For the text-containing cell, return its midpoint in [x, y] coordinate format. 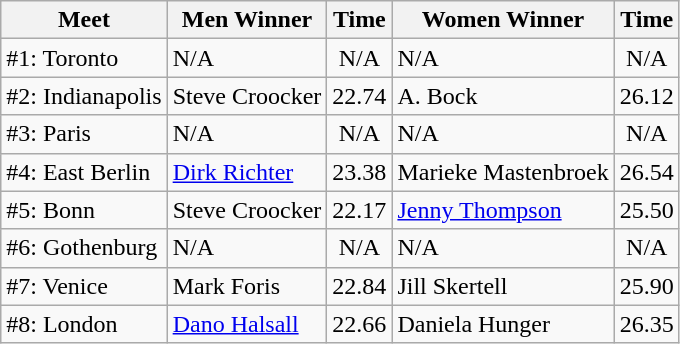
23.38 [360, 172]
Men Winner [247, 20]
Jill Skertell [503, 286]
Mark Foris [247, 286]
26.12 [646, 96]
26.54 [646, 172]
26.35 [646, 324]
Meet [84, 20]
#1: Toronto [84, 58]
#5: Bonn [84, 210]
#6: Gothenburg [84, 248]
A. Bock [503, 96]
Jenny Thompson [503, 210]
25.90 [646, 286]
#4: East Berlin [84, 172]
Daniela Hunger [503, 324]
22.66 [360, 324]
22.74 [360, 96]
Marieke Mastenbroek [503, 172]
22.17 [360, 210]
#8: London [84, 324]
25.50 [646, 210]
#7: Venice [84, 286]
Women Winner [503, 20]
Dano Halsall [247, 324]
#2: Indianapolis [84, 96]
22.84 [360, 286]
Dirk Richter [247, 172]
#3: Paris [84, 134]
